Extract the (x, y) coordinate from the center of the cell holding the provided text.  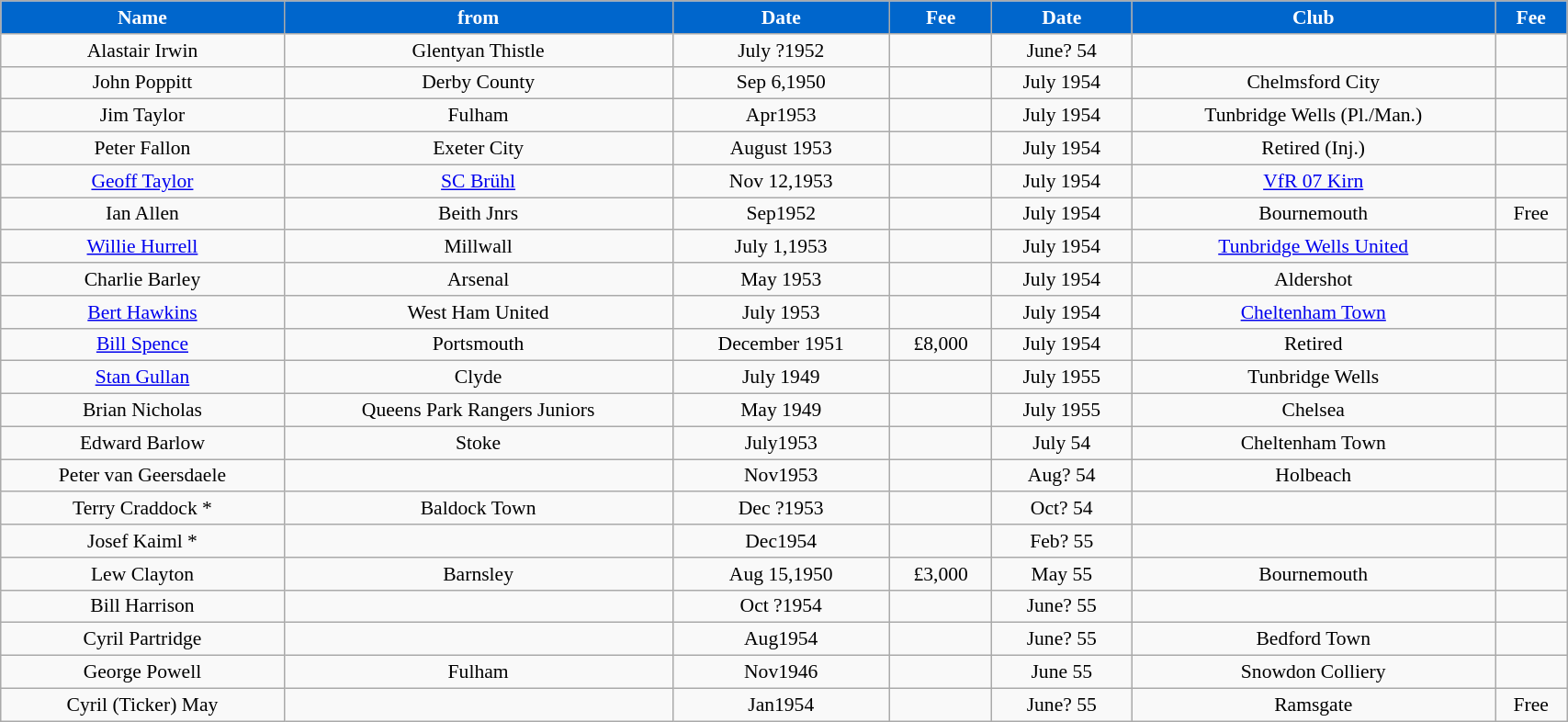
Name (142, 17)
Nov 12,1953 (781, 181)
Exeter City (478, 149)
Sep 6,1950 (781, 83)
Cyril (Ticker) May (142, 705)
July 1953 (781, 312)
Dec1954 (781, 541)
Bedford Town (1314, 639)
Oct ?1954 (781, 606)
Ramsgate (1314, 705)
July ?1952 (781, 51)
Edward Barlow (142, 443)
Beith Jnrs (478, 214)
VfR 07 Kirn (1314, 181)
Jim Taylor (142, 116)
Willie Hurrell (142, 247)
Terry Craddock * (142, 509)
July 1949 (781, 378)
Clyde (478, 378)
Retired (1314, 344)
Derby County (478, 83)
Nov1946 (781, 672)
Tunbridge Wells (1314, 378)
May 55 (1062, 574)
Feb? 55 (1062, 541)
June? 54 (1062, 51)
Arsenal (478, 279)
from (478, 17)
Snowdon Colliery (1314, 672)
Charlie Barley (142, 279)
Queens Park Rangers Juniors (478, 411)
Sep1952 (781, 214)
Chelmsford City (1314, 83)
December 1951 (781, 344)
Bill Spence (142, 344)
June 55 (1062, 672)
Tunbridge Wells United (1314, 247)
May 1949 (781, 411)
Club (1314, 17)
July1953 (781, 443)
Josef Kaiml * (142, 541)
Portsmouth (478, 344)
May 1953 (781, 279)
Tunbridge Wells (Pl./Man.) (1314, 116)
Chelsea (1314, 411)
Peter van Geersdaele (142, 476)
Geoff Taylor (142, 181)
Glentyan Thistle (478, 51)
Baldock Town (478, 509)
Barnsley (478, 574)
Brian Nicholas (142, 411)
Dec ?1953 (781, 509)
Aug 15,1950 (781, 574)
Bert Hawkins (142, 312)
£8,000 (941, 344)
Jan1954 (781, 705)
July 1,1953 (781, 247)
Nov1953 (781, 476)
Millwall (478, 247)
Bill Harrison (142, 606)
Cyril Partridge (142, 639)
Aldershot (1314, 279)
Apr1953 (781, 116)
Lew Clayton (142, 574)
Aug? 54 (1062, 476)
Retired (Inj.) (1314, 149)
John Poppitt (142, 83)
SC Brühl (478, 181)
Peter Fallon (142, 149)
August 1953 (781, 149)
George Powell (142, 672)
Alastair Irwin (142, 51)
Aug1954 (781, 639)
£3,000 (941, 574)
Stoke (478, 443)
Holbeach (1314, 476)
West Ham United (478, 312)
Oct? 54 (1062, 509)
Ian Allen (142, 214)
July 54 (1062, 443)
Stan Gullan (142, 378)
